Output the [X, Y] coordinate of the center of the cell containing the given text.  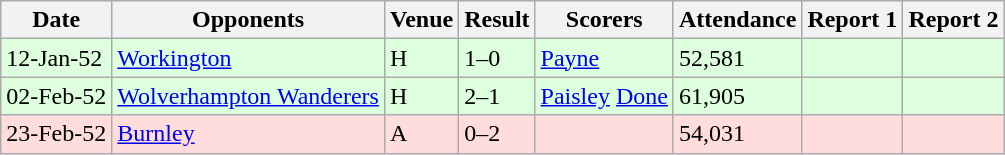
52,581 [737, 58]
Opponents [248, 20]
Attendance [737, 20]
Report 2 [954, 20]
Venue [421, 20]
1–0 [497, 58]
Payne [604, 58]
2–1 [497, 96]
54,031 [737, 134]
23-Feb-52 [56, 134]
0–2 [497, 134]
Wolverhampton Wanderers [248, 96]
Paisley Done [604, 96]
Date [56, 20]
Report 1 [852, 20]
Burnley [248, 134]
Result [497, 20]
12-Jan-52 [56, 58]
61,905 [737, 96]
02-Feb-52 [56, 96]
Workington [248, 58]
Scorers [604, 20]
A [421, 134]
